Identify which cell holds the provided text, then report its (x, y) central coordinate. 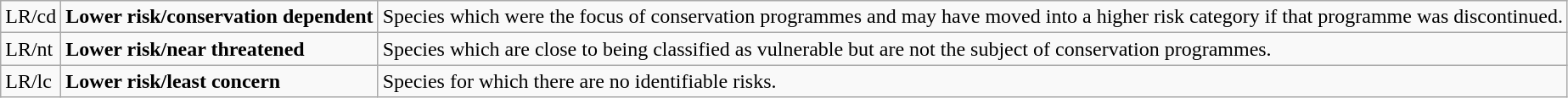
LR/cd (31, 17)
Lower risk/conservation dependent (219, 17)
Species which are close to being classified as vulnerable but are not the subject of conservation programmes. (973, 49)
LR/lc (31, 81)
Species which were the focus of conservation programmes and may have moved into a higher risk category if that programme was discontinued. (973, 17)
Lower risk/least concern (219, 81)
Lower risk/near threatened (219, 49)
LR/nt (31, 49)
Species for which there are no identifiable risks. (973, 81)
